Extract the [x, y] coordinate from the center of the cell holding the provided text.  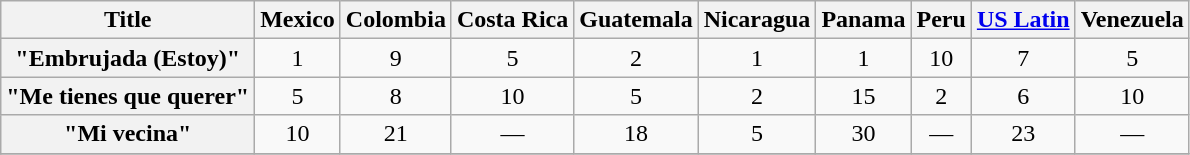
"Mi vecina" [128, 134]
"Me tienes que querer" [128, 96]
15 [864, 96]
US Latin [1023, 20]
Colombia [396, 20]
Panama [864, 20]
Costa Rica [512, 20]
Peru [941, 20]
6 [1023, 96]
7 [1023, 58]
Venezuela [1132, 20]
"Embrujada (Estoy)" [128, 58]
21 [396, 134]
Title [128, 20]
18 [636, 134]
Guatemala [636, 20]
Nicaragua [757, 20]
8 [396, 96]
9 [396, 58]
30 [864, 134]
Mexico [298, 20]
23 [1023, 134]
